Find where the given text appears and provide that cell's center as [x, y] coordinate. 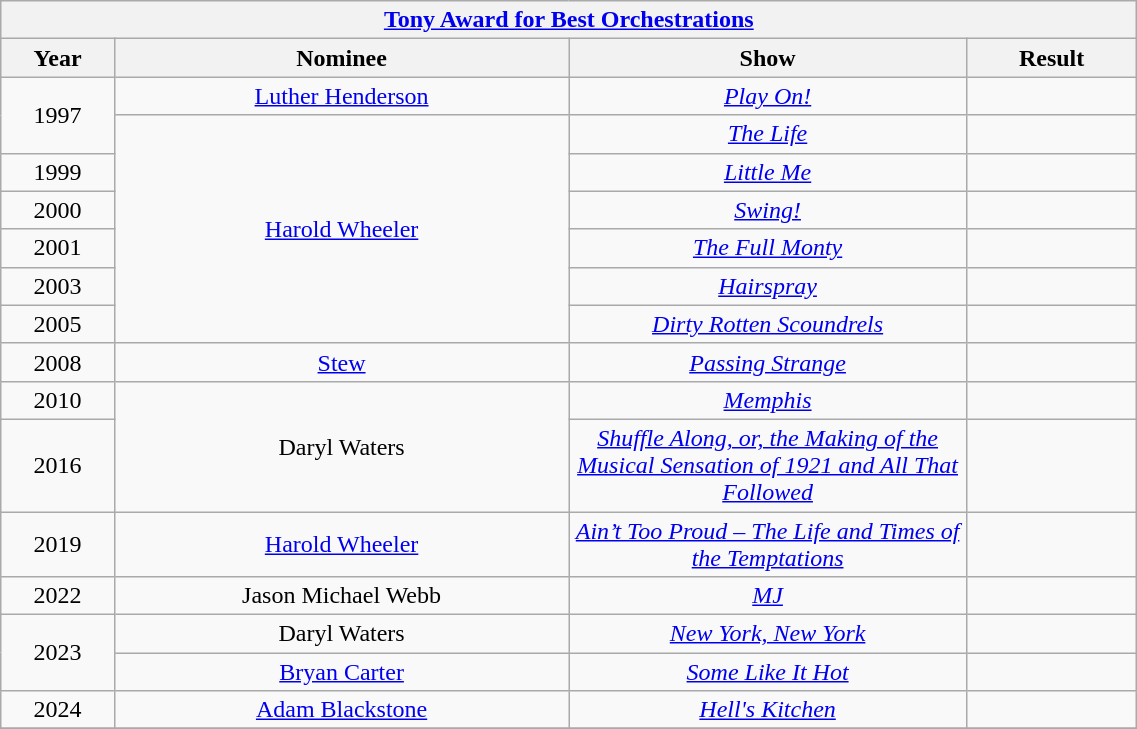
Bryan Carter [341, 672]
2023 [58, 653]
Play On! [768, 96]
2016 [58, 465]
Tony Award for Best Orchestrations [569, 20]
New York, New York [768, 634]
Hell's Kitchen [768, 710]
2019 [58, 544]
1997 [58, 115]
Luther Henderson [341, 96]
2003 [58, 286]
Nominee [341, 58]
Memphis [768, 400]
Passing Strange [768, 362]
2005 [58, 324]
2008 [58, 362]
2000 [58, 210]
Dirty Rotten Scoundrels [768, 324]
Stew [341, 362]
Result [1051, 58]
Jason Michael Webb [341, 596]
Little Me [768, 172]
The Life [768, 134]
2010 [58, 400]
Some Like It Hot [768, 672]
Show [768, 58]
Year [58, 58]
Shuffle Along, or, the Making of the Musical Sensation of 1921 and All That Followed [768, 465]
The Full Monty [768, 248]
Adam Blackstone [341, 710]
Ain’t Too Proud – The Life and Times of the Temptations [768, 544]
Hairspray [768, 286]
2022 [58, 596]
Swing! [768, 210]
1999 [58, 172]
2024 [58, 710]
MJ [768, 596]
2001 [58, 248]
